For the text-containing cell, return its midpoint in [X, Y] coordinate format. 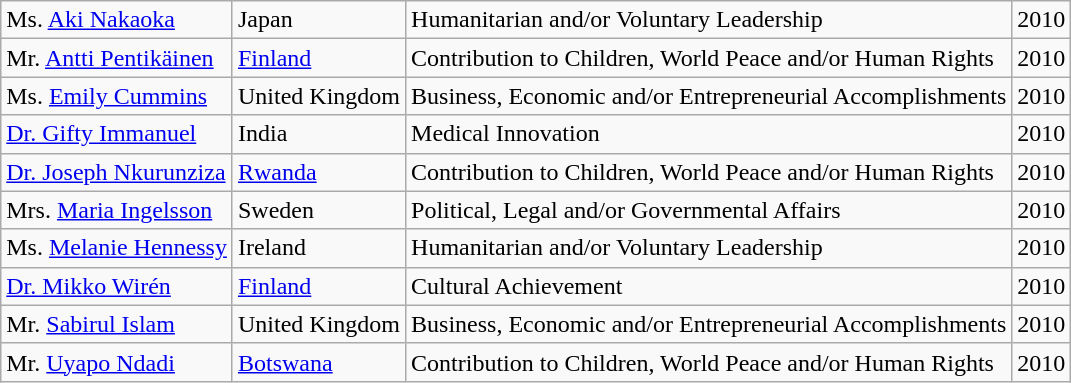
Mr. Uyapo Ndadi [117, 362]
Political, Legal and/or Governmental Affairs [709, 210]
Dr. Gifty Immanuel [117, 134]
Japan [318, 20]
India [318, 134]
Dr. Joseph Nkurunziza [117, 172]
Botswana [318, 362]
Ms. Emily Cummins [117, 96]
Dr. Mikko Wirén [117, 286]
Mr. Antti Pentikäinen [117, 58]
Rwanda [318, 172]
Ms. Aki Nakaoka [117, 20]
Medical Innovation [709, 134]
Cultural Achievement [709, 286]
Mr. Sabirul Islam [117, 324]
Sweden [318, 210]
Ms. Melanie Hennessy [117, 248]
Ireland [318, 248]
Mrs. Maria Ingelsson [117, 210]
